From the cell containing the given text, extract its center point as [X, Y] coordinate. 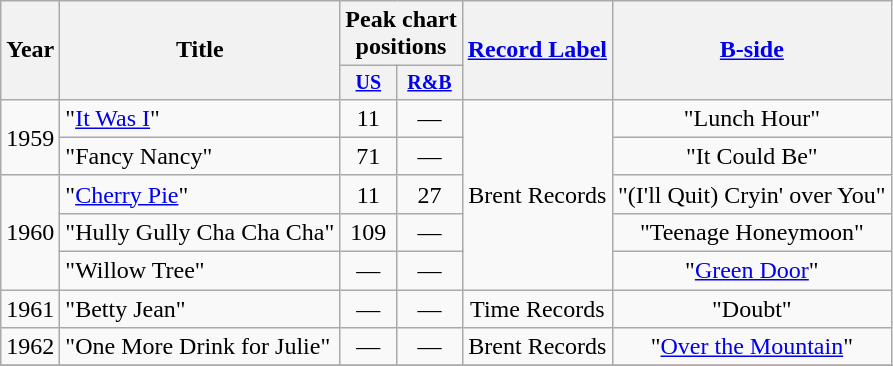
"Green Door" [752, 271]
"Willow Tree" [200, 271]
Peak chartpositions [401, 34]
"Hully Gully Cha Cha Cha" [200, 232]
"One More Drink for Julie" [200, 347]
"It Could Be" [752, 156]
"Over the Mountain" [752, 347]
"Betty Jean" [200, 309]
"Teenage Honeymoon" [752, 232]
Year [30, 50]
1959 [30, 137]
"Cherry Pie" [200, 194]
"Doubt" [752, 309]
B-side [752, 50]
Time Records [537, 309]
"Lunch Hour" [752, 118]
US [368, 82]
R&B [430, 82]
"(I'll Quit) Cryin' over You" [752, 194]
"It Was I" [200, 118]
"Fancy Nancy" [200, 156]
Title [200, 50]
Record Label [537, 50]
1962 [30, 347]
1960 [30, 232]
27 [430, 194]
1961 [30, 309]
109 [368, 232]
71 [368, 156]
